Search for the cell housing the specified text and yield its (X, Y) center coordinate. 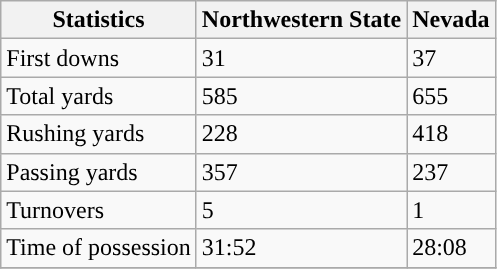
Time of possession (99, 248)
Total yards (99, 96)
237 (451, 172)
Rushing yards (99, 134)
228 (301, 134)
31:52 (301, 248)
37 (451, 58)
First downs (99, 58)
418 (451, 134)
31 (301, 58)
655 (451, 96)
357 (301, 172)
Passing yards (99, 172)
585 (301, 96)
Statistics (99, 20)
5 (301, 210)
Turnovers (99, 210)
1 (451, 210)
Northwestern State (301, 20)
Nevada (451, 20)
28:08 (451, 248)
